Provide the [x, y] coordinate of the cell's center where the given text is located.  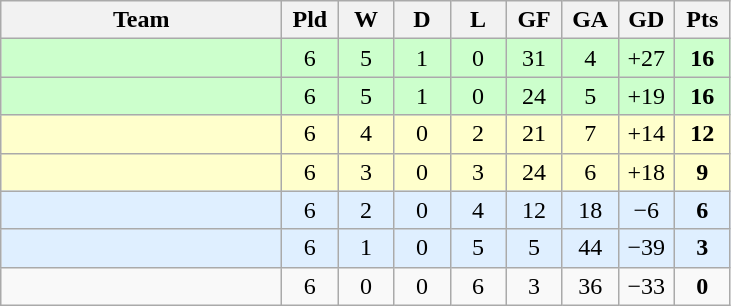
GF [534, 20]
W [366, 20]
GA [590, 20]
44 [590, 248]
+19 [646, 96]
Team [142, 20]
+14 [646, 134]
D [422, 20]
36 [590, 286]
−39 [646, 248]
Pts [702, 20]
Pld [310, 20]
+18 [646, 172]
GD [646, 20]
−6 [646, 210]
9 [702, 172]
+27 [646, 58]
21 [534, 134]
31 [534, 58]
18 [590, 210]
−33 [646, 286]
7 [590, 134]
L [478, 20]
